Determine the (x, y) coordinate at the center of the cell enclosing the given text.  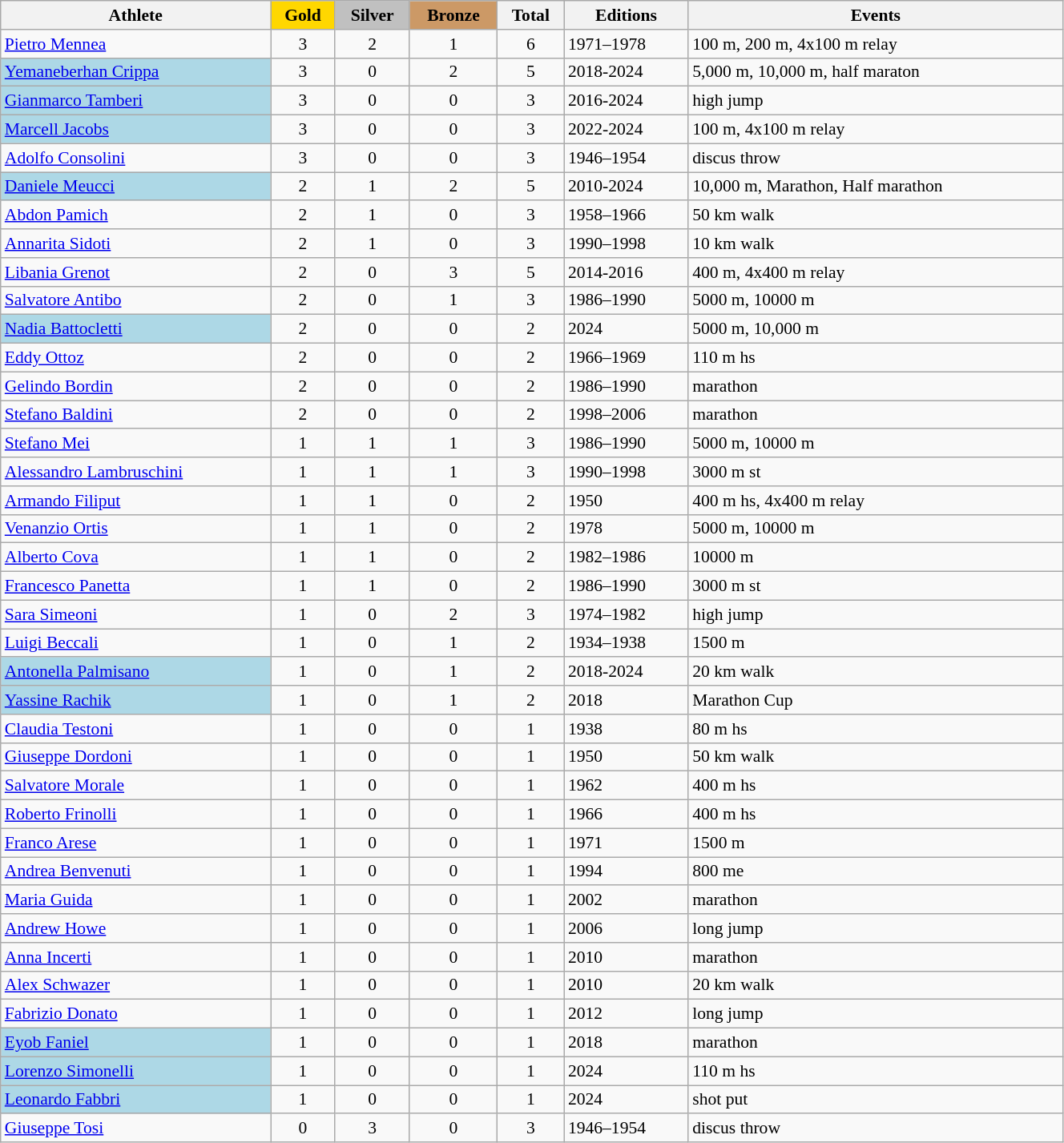
Salvatore Antibo (136, 300)
Alessandro Lambruschini (136, 472)
1994 (627, 871)
1982–1986 (627, 557)
10,000 m, Marathon, Half marathon (875, 187)
Adolfo Consolini (136, 158)
1998–2006 (627, 415)
5000 m, 10,000 m (875, 329)
Franco Arese (136, 843)
Claudia Testoni (136, 729)
Eddy Ottoz (136, 358)
Daniele Meucci (136, 187)
Libania Grenot (136, 272)
Yassine Rachik (136, 700)
2010-2024 (627, 187)
400 m, 4x400 m relay (875, 272)
Yemaneberhan Crippa (136, 72)
Sara Simeoni (136, 614)
100 m, 4x100 m relay (875, 130)
Marcell Jacobs (136, 130)
Giuseppe Dordoni (136, 757)
Luigi Beccali (136, 643)
2006 (627, 928)
1966–1969 (627, 358)
2002 (627, 900)
400 m hs, 4x400 m relay (875, 501)
1966 (627, 815)
Fabrizio Donato (136, 1014)
Pietro Mennea (136, 44)
1978 (627, 529)
Editions (627, 15)
Andrew Howe (136, 928)
Bronze (453, 15)
Stefano Baldini (136, 415)
Roberto Frinolli (136, 815)
Leonardo Fabbri (136, 1100)
Total (530, 15)
1958–1966 (627, 215)
1974–1982 (627, 614)
Nadia Battocletti (136, 329)
Gianmarco Tamberi (136, 101)
Salvatore Morale (136, 786)
2016-2024 (627, 101)
Lorenzo Simonelli (136, 1071)
Venanzio Ortis (136, 529)
800 me (875, 871)
1938 (627, 729)
Silver (372, 15)
10 km walk (875, 243)
Abdon Pamich (136, 215)
5,000 m, 10,000 m, half maraton (875, 72)
1962 (627, 786)
Gelindo Bordin (136, 386)
Eyob Faniel (136, 1043)
1971–1978 (627, 44)
Antonella Palmisano (136, 672)
100 m, 200 m, 4x100 m relay (875, 44)
1934–1938 (627, 643)
2022-2024 (627, 130)
2014-2016 (627, 272)
Andrea Benvenuti (136, 871)
shot put (875, 1100)
Gold (303, 15)
6 (530, 44)
1971 (627, 843)
Athlete (136, 15)
Marathon Cup (875, 700)
Giuseppe Tosi (136, 1129)
Anna Incerti (136, 957)
Armando Filiput (136, 501)
10000 m (875, 557)
Stefano Mei (136, 444)
Alex Schwazer (136, 985)
Maria Guida (136, 900)
2012 (627, 1014)
Alberto Cova (136, 557)
Francesco Panetta (136, 586)
Events (875, 15)
Annarita Sidoti (136, 243)
80 m hs (875, 729)
